From the cell containing the given text, extract its center point as (X, Y) coordinate. 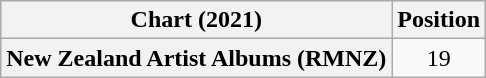
Position (439, 20)
Chart (2021) (196, 20)
19 (439, 58)
New Zealand Artist Albums (RMNZ) (196, 58)
